For the text-containing cell, return its midpoint in [X, Y] coordinate format. 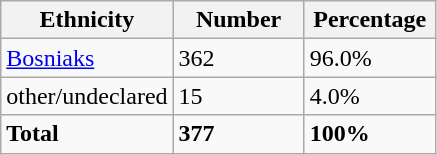
362 [238, 58]
Total [87, 134]
4.0% [370, 96]
Ethnicity [87, 20]
Percentage [370, 20]
100% [370, 134]
96.0% [370, 58]
other/undeclared [87, 96]
Bosniaks [87, 58]
377 [238, 134]
15 [238, 96]
Number [238, 20]
